Find where the given text appears and provide that cell's center as [X, Y] coordinate. 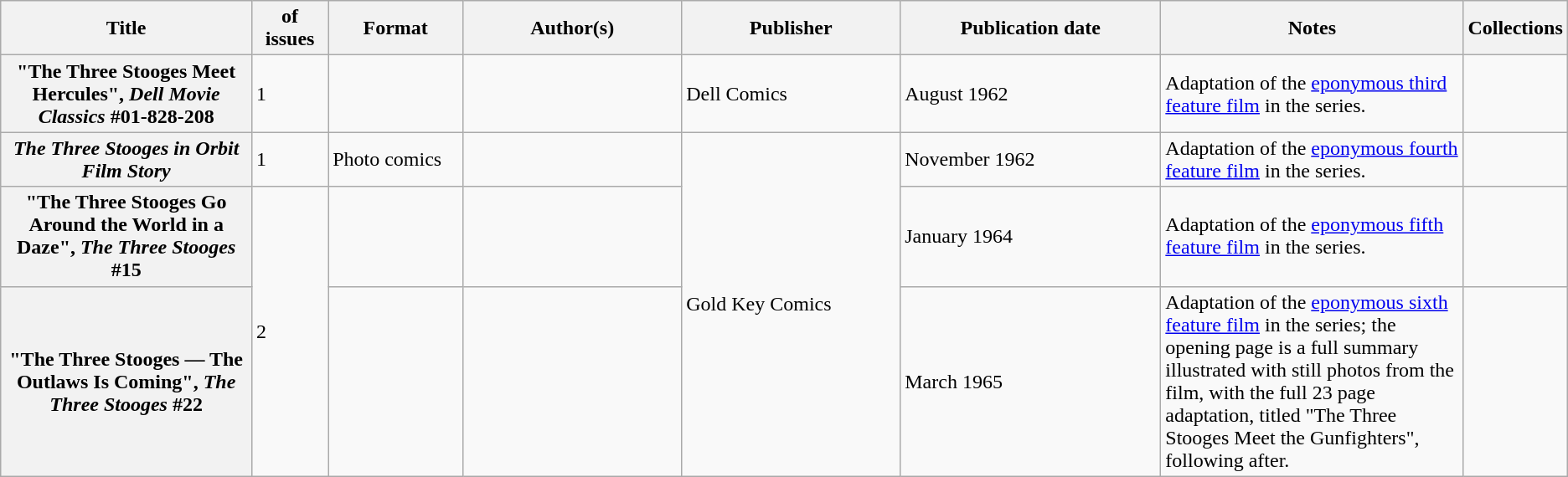
August 1962 [1030, 94]
Format [395, 28]
of issues [290, 28]
2 [290, 331]
"The Three Stooges — The Outlaws Is Coming", The Three Stooges #22 [126, 382]
Collections [1515, 28]
Author(s) [573, 28]
"The Three Stooges Go Around the World in a Daze", The Three Stooges #15 [126, 236]
Adaptation of the eponymous third feature film in the series. [1312, 94]
March 1965 [1030, 382]
Publication date [1030, 28]
Gold Key Comics [791, 305]
Adaptation of the eponymous fourth feature film in the series. [1312, 159]
The Three Stooges in Orbit Film Story [126, 159]
"The Three Stooges Meet Hercules", Dell Movie Classics #01-828-208 [126, 94]
January 1964 [1030, 236]
Title [126, 28]
Publisher [791, 28]
Notes [1312, 28]
Dell Comics [791, 94]
Photo comics [395, 159]
November 1962 [1030, 159]
Adaptation of the eponymous fifth feature film in the series. [1312, 236]
